From the cell containing the given text, extract its center point as [X, Y] coordinate. 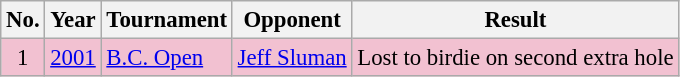
Tournament [166, 20]
No. [23, 20]
B.C. Open [166, 58]
Lost to birdie on second extra hole [516, 58]
Opponent [292, 20]
Jeff Sluman [292, 58]
Year [73, 20]
Result [516, 20]
1 [23, 58]
2001 [73, 58]
